Scan for the cell matching the given text and deliver its [X, Y] coordinate at center. 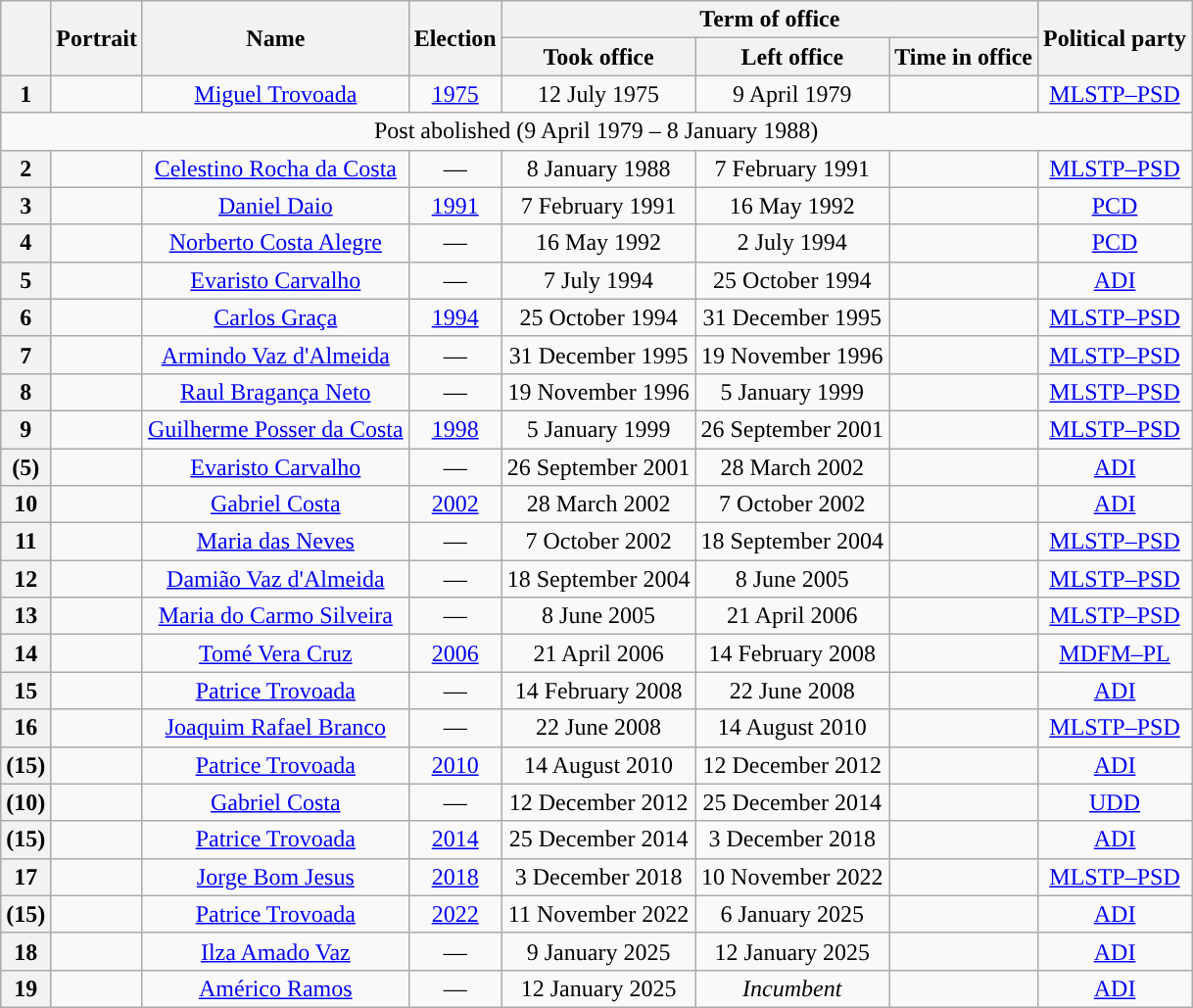
Raul Bragança Neto [275, 392]
2014 [454, 840]
9 January 2025 [598, 951]
1994 [454, 317]
18 [25, 951]
Celestino Rocha da Costa [275, 168]
3 [25, 206]
2 July 1994 [792, 243]
9 April 1979 [792, 94]
Damião Vaz d'Almeida [275, 579]
8 January 1988 [598, 168]
6 [25, 317]
10 [25, 504]
7 July 1994 [598, 280]
2002 [454, 504]
1975 [454, 94]
10 November 2022 [792, 877]
Guilherme Posser da Costa [275, 429]
14 [25, 653]
2 [25, 168]
9 [25, 429]
Incumbent [792, 988]
Jorge Bom Jesus [275, 877]
(10) [25, 802]
MDFM–PL [1115, 653]
Armindo Vaz d'Almeida [275, 355]
15 [25, 691]
Took office [598, 57]
Miguel Trovoada [275, 94]
12 July 1975 [598, 94]
Political party [1115, 38]
UDD [1115, 802]
Term of office [770, 20]
1991 [454, 206]
2018 [454, 877]
12 [25, 579]
Daniel Daio [275, 206]
2010 [454, 765]
6 January 2025 [792, 914]
Carlos Graça [275, 317]
1 [25, 94]
4 [25, 243]
Norberto Costa Alegre [275, 243]
5 [25, 280]
17 [25, 877]
Left office [792, 57]
Ilza Amado Vaz [275, 951]
2022 [454, 914]
Maria do Carmo Silveira [275, 616]
Joaquim Rafael Branco [275, 728]
Election [454, 38]
11 [25, 542]
Post abolished (9 April 1979 – 8 January 1988) [596, 131]
19 [25, 988]
Américo Ramos [275, 988]
Portrait [97, 38]
Tomé Vera Cruz [275, 653]
(5) [25, 467]
16 [25, 728]
11 November 2022 [598, 914]
1998 [454, 429]
Time in office [964, 57]
13 [25, 616]
7 [25, 355]
Maria das Neves [275, 542]
Name [275, 38]
2006 [454, 653]
8 [25, 392]
